For the text-containing cell, return its midpoint in (X, Y) coordinate format. 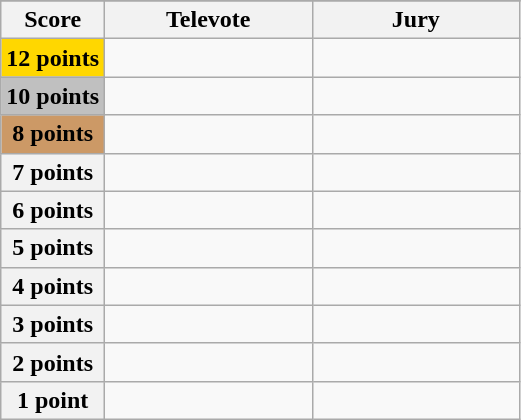
4 points (53, 286)
1 point (53, 400)
8 points (53, 134)
Score (53, 20)
10 points (53, 96)
2 points (53, 362)
5 points (53, 248)
7 points (53, 172)
12 points (53, 58)
Televote (209, 20)
3 points (53, 324)
Jury (416, 20)
6 points (53, 210)
